Capture the cell that displays the provided text and extract its [x, y] central coordinate. 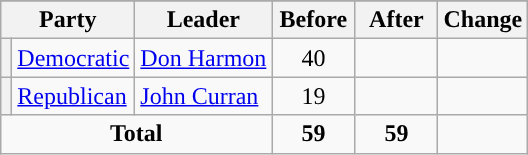
John Curran [204, 96]
Leader [204, 20]
19 [314, 96]
Before [314, 20]
Total [136, 134]
After [396, 20]
Party [68, 20]
Democratic [74, 58]
40 [314, 58]
Change [483, 20]
Republican [74, 96]
Don Harmon [204, 58]
